Pinpoint the cell where the given text exists, returning its [x, y] midpoint coordinate. 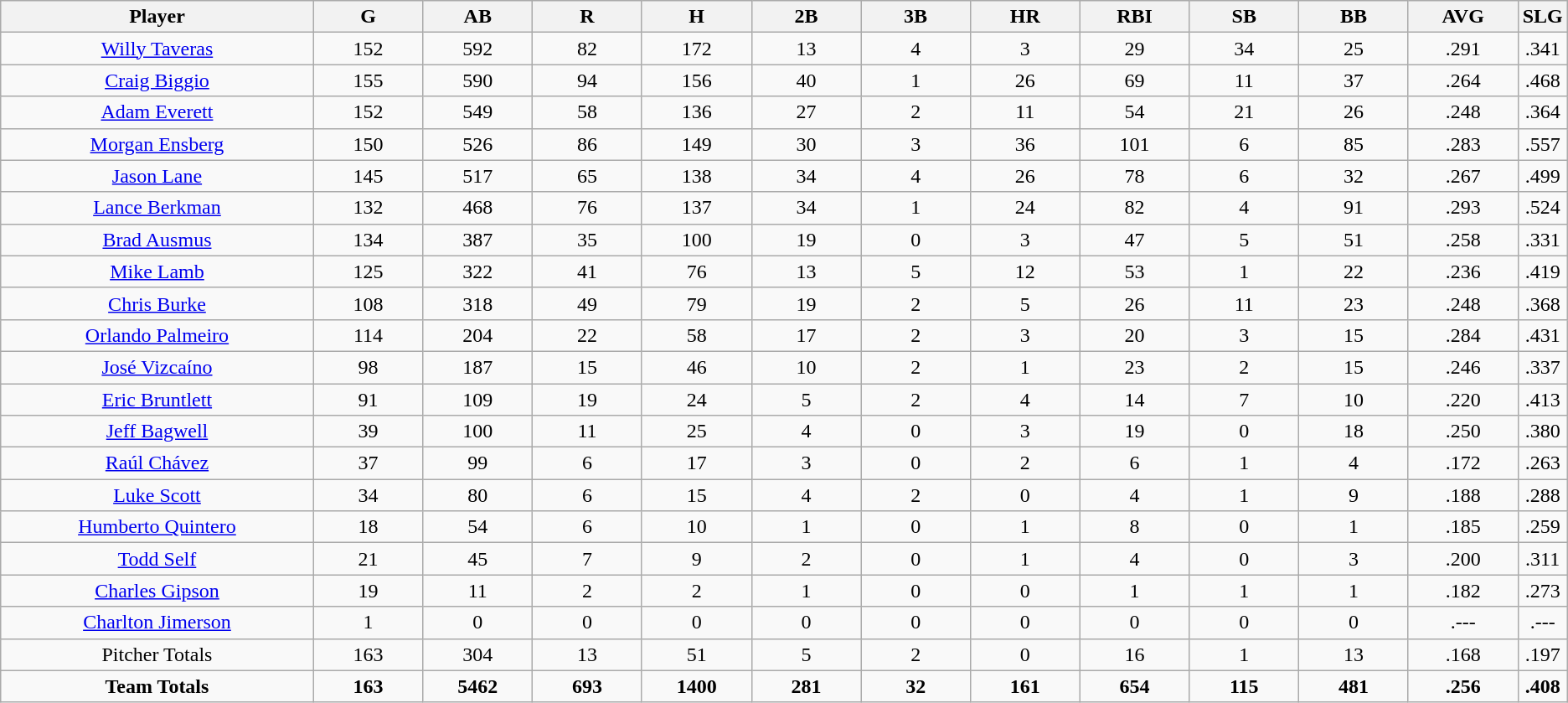
.188 [1462, 495]
Pitcher Totals [157, 654]
.220 [1462, 400]
Adam Everett [157, 112]
30 [806, 144]
132 [369, 208]
80 [477, 495]
.168 [1462, 654]
41 [588, 271]
304 [477, 654]
654 [1134, 686]
José Vizcaíno [157, 367]
16 [1134, 654]
693 [588, 686]
Morgan Ensberg [157, 144]
R [588, 17]
39 [369, 432]
45 [477, 559]
.293 [1462, 208]
590 [477, 80]
Orlando Palmeiro [157, 335]
53 [1134, 271]
.185 [1462, 527]
137 [697, 208]
.283 [1462, 144]
12 [1025, 271]
Jason Lane [157, 176]
1400 [697, 686]
36 [1025, 144]
318 [477, 303]
SLG [1543, 17]
BB [1354, 17]
5462 [477, 686]
.273 [1543, 591]
526 [477, 144]
.557 [1543, 144]
.172 [1462, 463]
Charles Gipson [157, 591]
.288 [1543, 495]
.468 [1543, 80]
Eric Bruntlett [157, 400]
114 [369, 335]
.337 [1543, 367]
.364 [1543, 112]
40 [806, 80]
27 [806, 112]
78 [1134, 176]
.236 [1462, 271]
65 [588, 176]
.263 [1543, 463]
156 [697, 80]
136 [697, 112]
46 [697, 367]
G [369, 17]
.368 [1543, 303]
.524 [1543, 208]
.413 [1543, 400]
.259 [1543, 527]
.256 [1462, 686]
.264 [1462, 80]
3B [916, 17]
Chris Burke [157, 303]
35 [588, 240]
.258 [1462, 240]
Craig Biggio [157, 80]
155 [369, 80]
187 [477, 367]
Willy Taveras [157, 49]
109 [477, 400]
85 [1354, 144]
517 [477, 176]
322 [477, 271]
.431 [1543, 335]
Team Totals [157, 686]
.182 [1462, 591]
.250 [1462, 432]
20 [1134, 335]
AVG [1462, 17]
.419 [1543, 271]
AB [477, 17]
86 [588, 144]
.291 [1462, 49]
49 [588, 303]
.284 [1462, 335]
134 [369, 240]
99 [477, 463]
Charlton Jimerson [157, 623]
481 [1354, 686]
Humberto Quintero [157, 527]
101 [1134, 144]
387 [477, 240]
.408 [1543, 686]
Mike Lamb [157, 271]
98 [369, 367]
.246 [1462, 367]
Todd Self [157, 559]
115 [1245, 686]
592 [477, 49]
.197 [1543, 654]
125 [369, 271]
468 [477, 208]
Jeff Bagwell [157, 432]
150 [369, 144]
.499 [1543, 176]
HR [1025, 17]
.200 [1462, 559]
Player [157, 17]
8 [1134, 527]
172 [697, 49]
94 [588, 80]
138 [697, 176]
.341 [1543, 49]
204 [477, 335]
RBI [1134, 17]
47 [1134, 240]
281 [806, 686]
161 [1025, 686]
Lance Berkman [157, 208]
549 [477, 112]
108 [369, 303]
.267 [1462, 176]
Raúl Chávez [157, 463]
29 [1134, 49]
.331 [1543, 240]
SB [1245, 17]
149 [697, 144]
79 [697, 303]
H [697, 17]
2B [806, 17]
145 [369, 176]
69 [1134, 80]
Brad Ausmus [157, 240]
.380 [1543, 432]
Luke Scott [157, 495]
.311 [1543, 559]
14 [1134, 400]
